From the cell containing the given text, extract its center point as (x, y) coordinate. 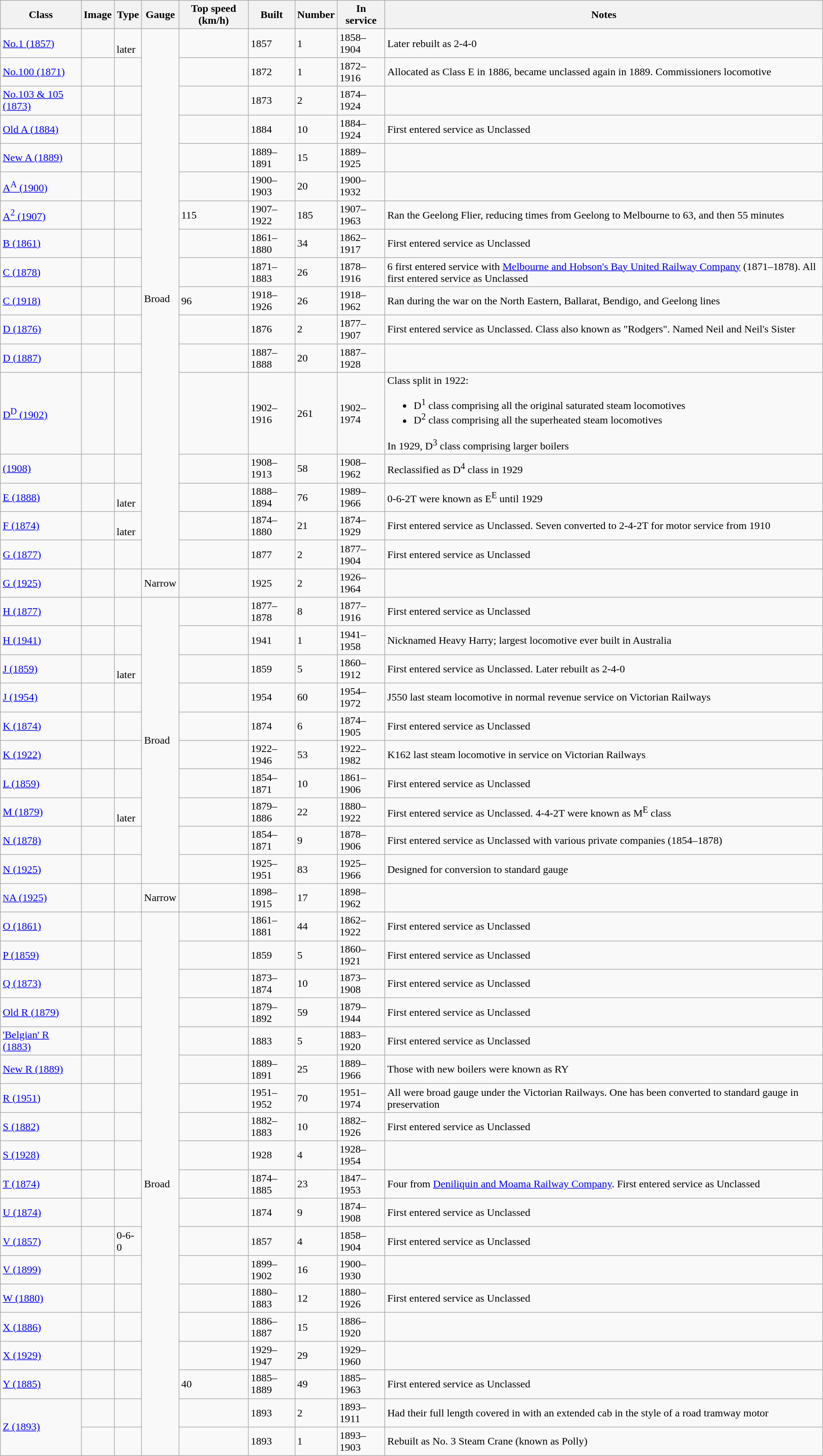
8 (316, 611)
J (1859) (41, 669)
1886–1920 (361, 1327)
Later rebuilt as 2-4-0 (604, 43)
1883 (272, 1040)
Built (272, 15)
1860–1912 (361, 669)
49 (316, 1384)
S (1928) (41, 1156)
1925 (272, 583)
1861–1881 (272, 926)
25 (316, 1069)
Z (1893) (41, 1427)
1880–1883 (272, 1298)
N (1925) (41, 869)
1900–1932 (361, 186)
1873–1908 (361, 983)
New R (1889) (41, 1069)
1922–1946 (272, 755)
1874–1908 (361, 1213)
Reclassified as D4 class in 1929 (604, 469)
Designed for conversion to standard gauge (604, 869)
1873 (272, 100)
Y (1885) (41, 1384)
1884 (272, 129)
1928–1954 (361, 1156)
M (1879) (41, 812)
1929–1960 (361, 1355)
1908–1962 (361, 469)
1879–1892 (272, 1012)
1861–1880 (272, 244)
V (1857) (41, 1241)
1898–1962 (361, 898)
1877 (272, 554)
16 (316, 1270)
First entered service as Unclassed. Seven converted to 2-4-2T for motor service from 1910 (604, 526)
1989–1966 (361, 497)
1925–1951 (272, 869)
X (1929) (41, 1355)
1889–1966 (361, 1069)
1880–1922 (361, 812)
Had their full length covered in with an extended cab in the style of a road tramway motor (604, 1412)
First entered service as Unclassed. 4-4-2T were known as ME class (604, 812)
Old R (1879) (41, 1012)
1887–1888 (272, 358)
1888–1894 (272, 497)
B (1861) (41, 244)
1873–1874 (272, 983)
J550 last steam locomotive in normal revenue service on Victorian Railways (604, 697)
X (1886) (41, 1327)
1902–1974 (361, 413)
1874–1905 (361, 726)
1908–1913 (272, 469)
1887–1928 (361, 358)
1922–1982 (361, 755)
60 (316, 697)
1900–1903 (272, 186)
58 (316, 469)
E (1888) (41, 497)
1929–1947 (272, 1355)
H (1877) (41, 611)
Image (98, 15)
1874–1885 (272, 1184)
AA (1900) (41, 186)
1954 (272, 697)
No.100 (1871) (41, 72)
No.1 (1857) (41, 43)
W (1880) (41, 1298)
Four from Deniliquin and Moama Railway Company. First entered service as Unclassed (604, 1184)
1872–1916 (361, 72)
1878–1916 (361, 272)
DD (1902) (41, 413)
T (1874) (41, 1184)
1885–1963 (361, 1384)
23 (316, 1184)
70 (316, 1098)
G (1925) (41, 583)
1898–1915 (272, 898)
J (1954) (41, 697)
P (1859) (41, 955)
115 (214, 215)
1884–1924 (361, 129)
1877–1878 (272, 611)
O (1861) (41, 926)
1860–1921 (361, 955)
Q (1873) (41, 983)
L (1859) (41, 784)
21 (316, 526)
Nicknamed Heavy Harry; largest locomotive ever built in Australia (604, 640)
In service (361, 15)
1889–1925 (361, 157)
Type (128, 15)
76 (316, 497)
C (1918) (41, 301)
Class (41, 15)
Notes (604, 15)
Ran during the war on the North Eastern, Ballarat, Bendigo, and Geelong lines (604, 301)
NA (1925) (41, 898)
1882–1926 (361, 1127)
Ran the Geelong Flier, reducing times from Geelong to Melbourne to 63, and then 55 minutes (604, 215)
1878–1906 (361, 841)
First entered service as Unclassed. Class also known as "Rodgers". Named Neil and Neil's Sister (604, 329)
K (1922) (41, 755)
83 (316, 869)
1900–1930 (361, 1270)
S (1882) (41, 1127)
29 (316, 1355)
D (1887) (41, 358)
53 (316, 755)
1861–1906 (361, 784)
1883–1920 (361, 1040)
V (1899) (41, 1270)
1877–1904 (361, 554)
Old A (1884) (41, 129)
First entered service as Unclassed with various private companies (1854–1878) (604, 841)
1886–1887 (272, 1327)
K (1874) (41, 726)
N (1878) (41, 841)
1907–1922 (272, 215)
6 (316, 726)
Rebuilt as No. 3 Steam Crane (known as Polly) (604, 1441)
1893–1911 (361, 1412)
0-6-0 (128, 1241)
17 (316, 898)
12 (316, 1298)
H (1941) (41, 640)
1907–1963 (361, 215)
1893–1903 (361, 1441)
1951–1974 (361, 1098)
40 (214, 1384)
1877–1907 (361, 329)
Allocated as Class E in 1886, became unclassed again in 1889. Commissioners locomotive (604, 72)
A2 (1907) (41, 215)
1862–1922 (361, 926)
96 (214, 301)
1928 (272, 1156)
1872 (272, 72)
1951–1952 (272, 1098)
1880–1926 (361, 1298)
Number (316, 15)
1871–1883 (272, 272)
261 (316, 413)
1874–1924 (361, 100)
C (1878) (41, 272)
185 (316, 215)
1876 (272, 329)
1879–1944 (361, 1012)
1882–1883 (272, 1127)
No.103 & 105 (1873) (41, 100)
1918–1926 (272, 301)
1879–1886 (272, 812)
Those with new boilers were known as RY (604, 1069)
'Belgian' R (1883) (41, 1040)
59 (316, 1012)
1954–1972 (361, 697)
First entered service as Unclassed. Later rebuilt as 2-4-0 (604, 669)
44 (316, 926)
1918–1962 (361, 301)
1941–1958 (361, 640)
R (1951) (41, 1098)
D (1876) (41, 329)
New A (1889) (41, 157)
1899–1902 (272, 1270)
1941 (272, 640)
1925–1966 (361, 869)
G (1877) (41, 554)
1877–1916 (361, 611)
All were broad gauge under the Victorian Railways. One has been converted to standard gauge in preservation (604, 1098)
1926–1964 (361, 583)
Top speed (km/h) (214, 15)
F (1874) (41, 526)
34 (316, 244)
(1908) (41, 469)
6 first entered service with Melbourne and Hobson's Bay United Railway Company (1871–1878). All first entered service as Unclassed (604, 272)
22 (316, 812)
0-6-2T were known as EE until 1929 (604, 497)
1862–1917 (361, 244)
1885–1889 (272, 1384)
U (1874) (41, 1213)
1874–1880 (272, 526)
1874–1929 (361, 526)
Gauge (160, 15)
K162 last steam locomotive in service on Victorian Railways (604, 755)
1847–1953 (361, 1184)
1902–1916 (272, 413)
